Find where the given text appears and provide that cell's center as (X, Y) coordinate. 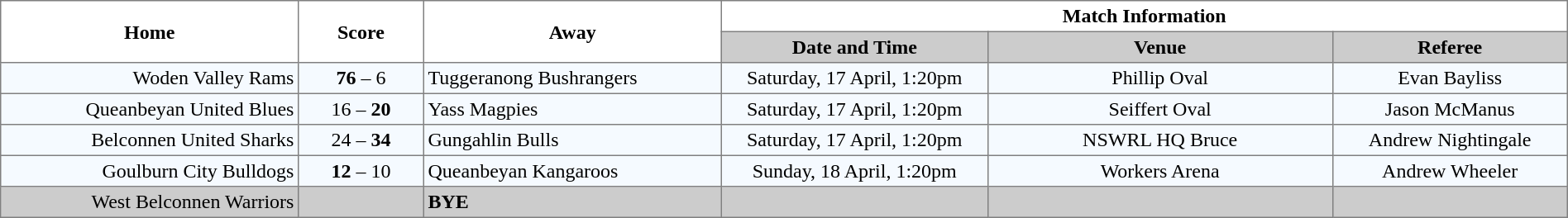
Gungahlin Bulls (572, 140)
Phillip Oval (1159, 78)
Date and Time (854, 47)
Home (150, 31)
BYE (572, 202)
Queanbeyan United Blues (150, 109)
Venue (1159, 47)
Andrew Wheeler (1450, 171)
Jason McManus (1450, 109)
12 – 10 (361, 171)
Goulburn City Bulldogs (150, 171)
Tuggeranong Bushrangers (572, 78)
Score (361, 31)
Away (572, 31)
Match Information (1145, 17)
Andrew Nightingale (1450, 140)
Queanbeyan Kangaroos (572, 171)
Sunday, 18 April, 1:20pm (854, 171)
76 – 6 (361, 78)
Belconnen United Sharks (150, 140)
Woden Valley Rams (150, 78)
NSWRL HQ Bruce (1159, 140)
24 – 34 (361, 140)
West Belconnen Warriors (150, 202)
Seiffert Oval (1159, 109)
Referee (1450, 47)
16 – 20 (361, 109)
Yass Magpies (572, 109)
Evan Bayliss (1450, 78)
Workers Arena (1159, 171)
